Detect which cell encompasses the target text, then output its [x, y] center coordinate. 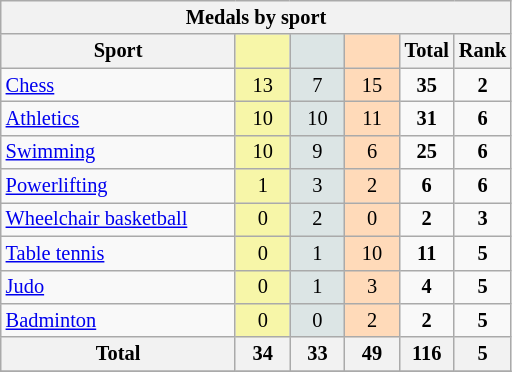
Sport [118, 51]
116 [426, 354]
31 [426, 118]
49 [372, 354]
7 [318, 85]
Athletics [118, 118]
Wheelchair basketball [118, 219]
Judo [118, 287]
Rank [482, 51]
Chess [118, 85]
35 [426, 85]
33 [318, 354]
Badminton [118, 320]
15 [372, 85]
Swimming [118, 152]
34 [262, 354]
Table tennis [118, 253]
4 [426, 287]
9 [318, 152]
Medals by sport [256, 17]
Powerlifting [118, 186]
13 [262, 85]
25 [426, 152]
